For the text-containing cell, return its midpoint in [X, Y] coordinate format. 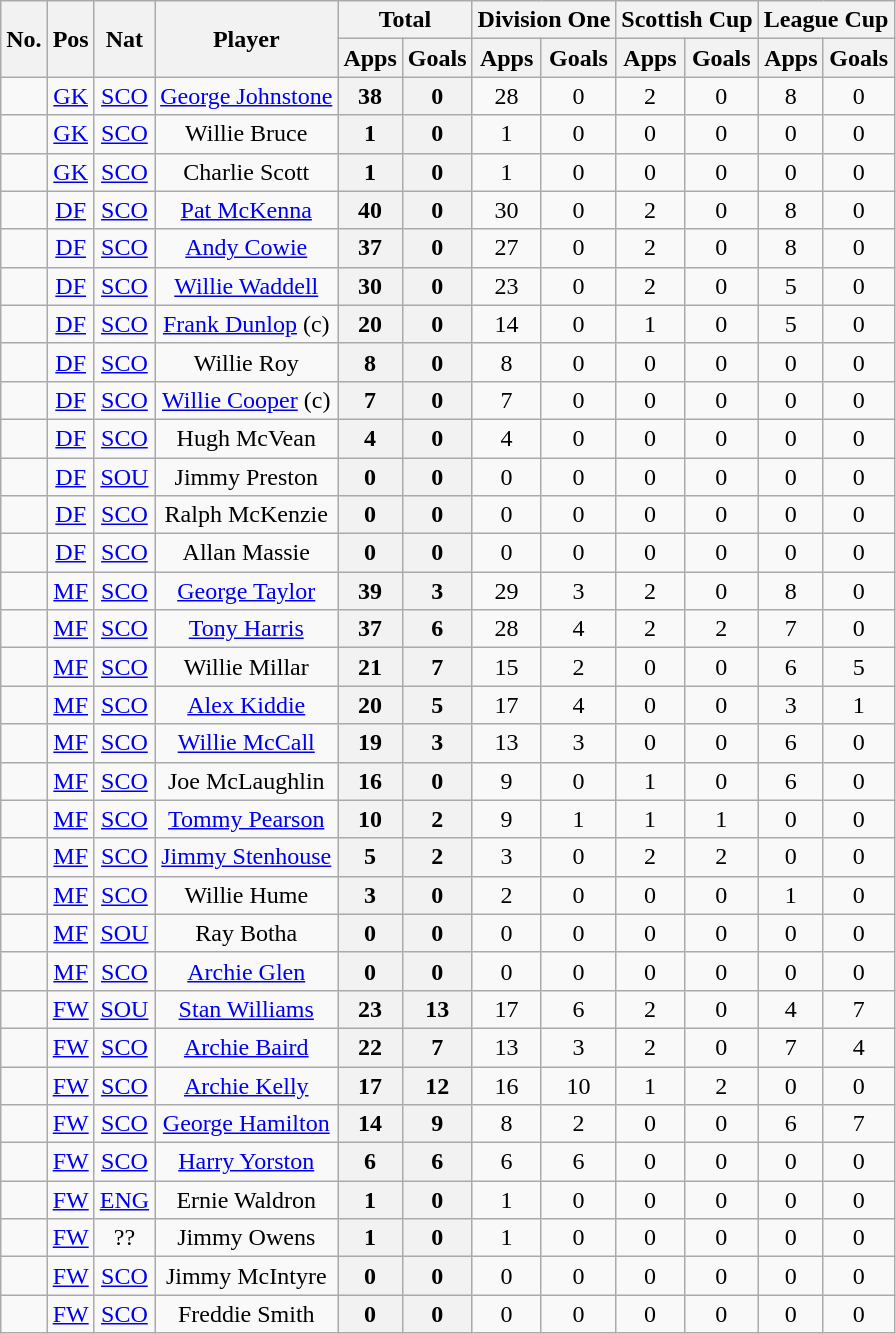
Tommy Pearson [246, 819]
Archie Glen [246, 971]
29 [506, 591]
Ernie Waldron [246, 1200]
League Cup [826, 20]
12 [437, 1085]
Andy Cowie [246, 248]
Tony Harris [246, 629]
Jimmy Stenhouse [246, 857]
Willie Cooper (c) [246, 400]
George Taylor [246, 591]
Willie McCall [246, 743]
Division One [544, 20]
Archie Kelly [246, 1085]
Ralph McKenzie [246, 515]
Willie Hume [246, 895]
Pat McKenna [246, 210]
38 [370, 96]
Allan Massie [246, 553]
Willie Waddell [246, 286]
No. [24, 39]
Joe McLaughlin [246, 781]
Scottish Cup [687, 20]
ENG [124, 1200]
?? [124, 1238]
22 [370, 1047]
Willie Bruce [246, 134]
Willie Roy [246, 362]
19 [370, 743]
Player [246, 39]
Total [405, 20]
Stan Williams [246, 1009]
40 [370, 210]
Willie Millar [246, 667]
39 [370, 591]
Harry Yorston [246, 1162]
27 [506, 248]
Freddie Smith [246, 1314]
Jimmy Preston [246, 477]
15 [506, 667]
Alex Kiddie [246, 705]
Hugh McVean [246, 438]
21 [370, 667]
Charlie Scott [246, 172]
Archie Baird [246, 1047]
Pos [70, 39]
Jimmy McIntyre [246, 1276]
Frank Dunlop (c) [246, 324]
George Hamilton [246, 1124]
Ray Botha [246, 933]
Jimmy Owens [246, 1238]
George Johnstone [246, 96]
Nat [124, 39]
